Identify which cell holds the provided text, then report its [x, y] central coordinate. 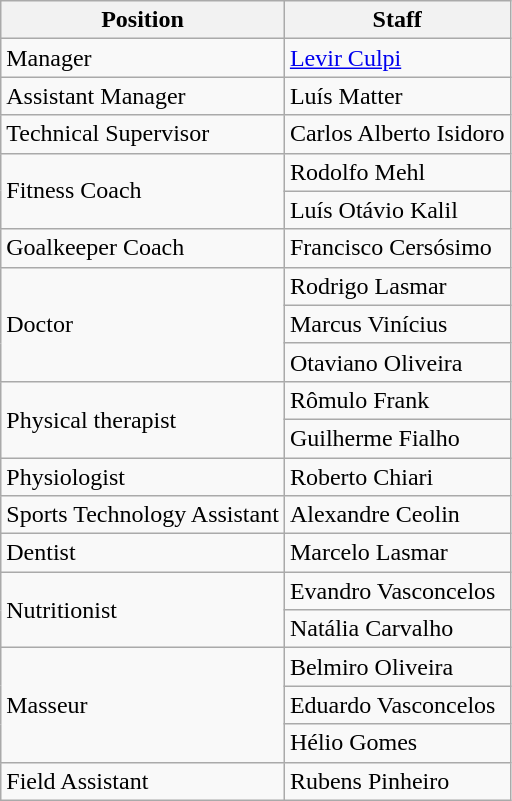
Alexandre Ceolin [397, 515]
Goalkeeper Coach [143, 248]
Natália Carvalho [397, 629]
Assistant Manager [143, 96]
Nutritionist [143, 610]
Physiologist [143, 477]
Luís Otávio Kalil [397, 210]
Fitness Coach [143, 191]
Sports Technology Assistant [143, 515]
Rubens Pinheiro [397, 781]
Hélio Gomes [397, 743]
Manager [143, 58]
Marcelo Lasmar [397, 553]
Guilherme Fialho [397, 438]
Marcus Vinícius [397, 324]
Technical Supervisor [143, 134]
Dentist [143, 553]
Staff [397, 20]
Luís Matter [397, 96]
Field Assistant [143, 781]
Doctor [143, 324]
Belmiro Oliveira [397, 667]
Francisco Cersósimo [397, 248]
Otaviano Oliveira [397, 362]
Masseur [143, 705]
Position [143, 20]
Rodrigo Lasmar [397, 286]
Rômulo Frank [397, 400]
Rodolfo Mehl [397, 172]
Carlos Alberto Isidoro [397, 134]
Eduardo Vasconcelos [397, 705]
Levir Culpi [397, 58]
Roberto Chiari [397, 477]
Evandro Vasconcelos [397, 591]
Physical therapist [143, 419]
